Extract the [x, y] coordinate from the center of the cell holding the provided text.  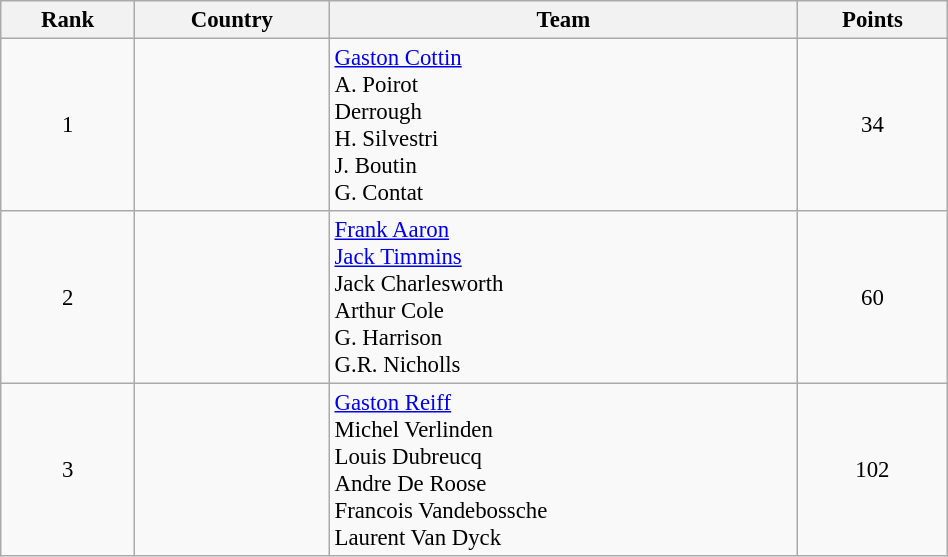
Gaston ReiffMichel VerlindenLouis DubreucqAndre De RooseFrancois VandebosscheLaurent Van Dyck [563, 470]
Rank [68, 20]
2 [68, 298]
3 [68, 470]
34 [873, 126]
102 [873, 470]
1 [68, 126]
Gaston CottinA. PoirotDerroughH. SilvestriJ. BoutinG. Contat [563, 126]
Country [232, 20]
Team [563, 20]
60 [873, 298]
Points [873, 20]
Frank AaronJack TimminsJack CharlesworthArthur ColeG. HarrisonG.R. Nicholls [563, 298]
